Extract the (X, Y) coordinate from the center of the cell holding the provided text.  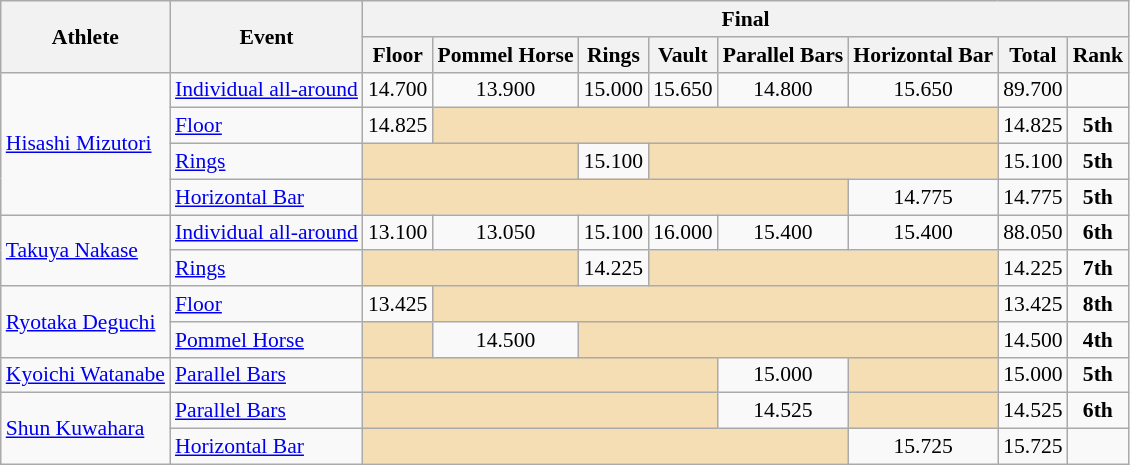
88.050 (1032, 233)
Event (266, 36)
Takuya Nakase (86, 250)
8th (1098, 304)
7th (1098, 269)
16.000 (682, 233)
89.700 (1032, 90)
14.800 (784, 90)
Shun Kuwahara (86, 428)
Hisashi Mizutori (86, 143)
Rank (1098, 55)
14.700 (398, 90)
13.050 (505, 233)
Ryotaka Deguchi (86, 322)
13.900 (505, 90)
Athlete (86, 36)
13.100 (398, 233)
Vault (682, 55)
Final (746, 19)
4th (1098, 340)
Total (1032, 55)
Kyoichi Watanabe (86, 375)
